Provide the (X, Y) coordinate of the cell's center where the given text is located.  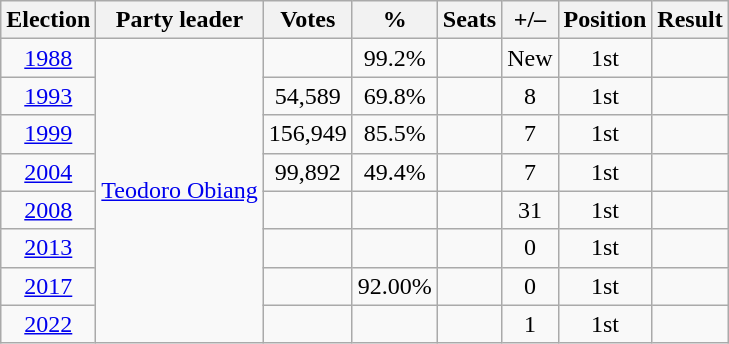
Position (605, 20)
Election (48, 20)
69.8% (394, 96)
2008 (48, 210)
1988 (48, 58)
+/– (530, 20)
1999 (48, 134)
31 (530, 210)
2004 (48, 172)
Teodoro Obiang (180, 191)
8 (530, 96)
54,589 (308, 96)
2013 (48, 248)
156,949 (308, 134)
Result (690, 20)
2022 (48, 324)
2017 (48, 286)
1 (530, 324)
85.5% (394, 134)
99,892 (308, 172)
Party leader (180, 20)
1993 (48, 96)
% (394, 20)
92.00% (394, 286)
99.2% (394, 58)
Seats (469, 20)
49.4% (394, 172)
New (530, 58)
Votes (308, 20)
